Identify which cell holds the provided text, then report its [x, y] central coordinate. 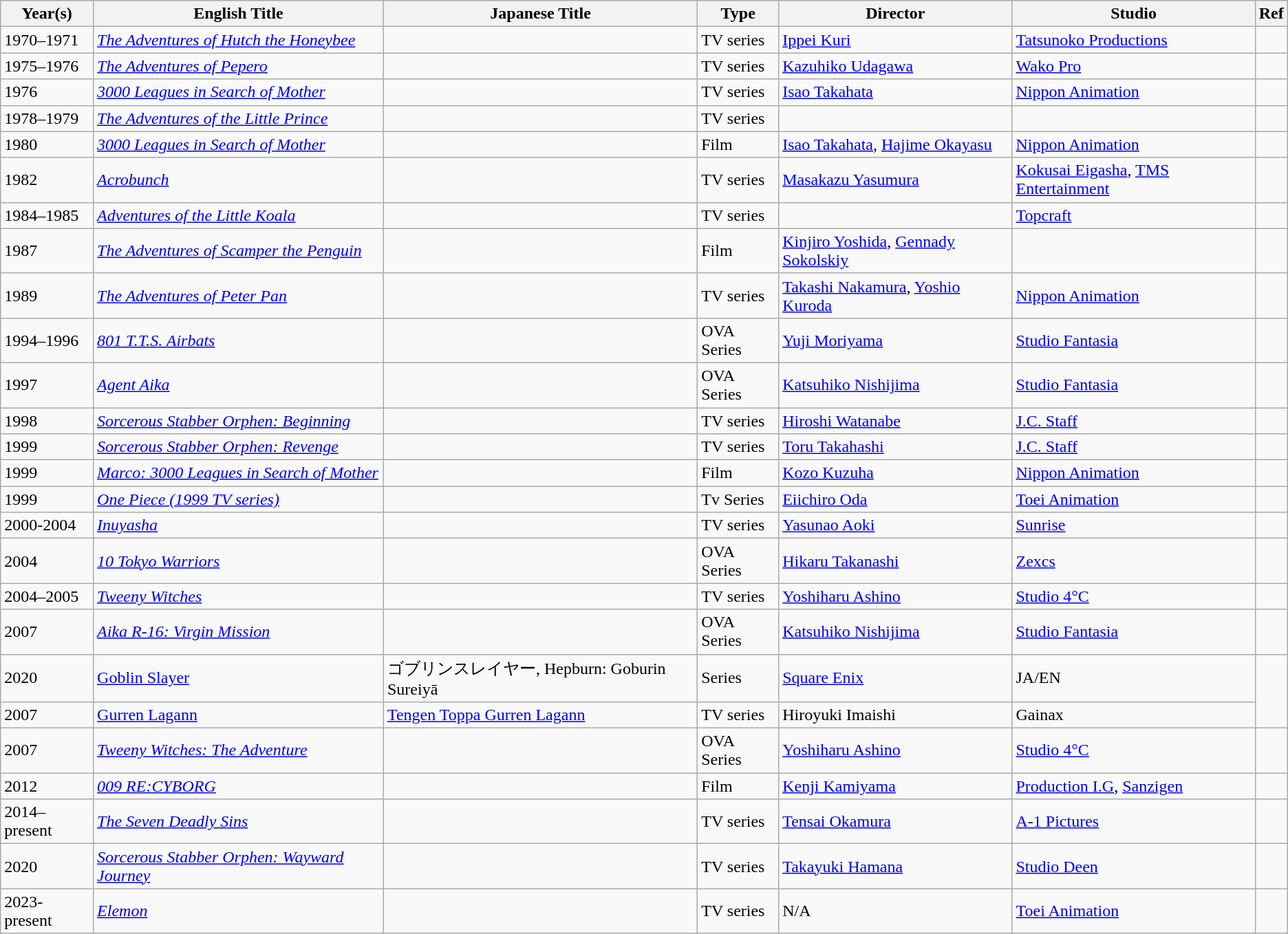
1989 [47, 296]
2004–2005 [47, 596]
One Piece (1999 TV series) [239, 499]
JA/EN [1134, 678]
Adventures of the Little Koala [239, 215]
Sorcerous Stabber Orphen: Wayward Journey [239, 867]
Gainax [1134, 715]
2014–present [47, 821]
Hiroyuki Imaishi [896, 715]
Topcraft [1134, 215]
Goblin Slayer [239, 678]
Elemon [239, 911]
Year(s) [47, 14]
Kazuhiko Udagawa [896, 66]
Type [738, 14]
1970–1971 [47, 40]
Agent Aika [239, 385]
The Adventures of Scamper the Penguin [239, 250]
Kozo Kuzuha [896, 473]
Hikaru Takanashi [896, 561]
Sunrise [1134, 525]
2000-2004 [47, 525]
Aika R-16: Virgin Mission [239, 631]
Wako Pro [1134, 66]
Kokusai Eigasha, TMS Entertainment [1134, 180]
Isao Takahata [896, 92]
2012 [47, 786]
Director [896, 14]
Masakazu Yasumura [896, 180]
Studio [1134, 14]
1976 [47, 92]
Takashi Nakamura, Yoshio Kuroda [896, 296]
The Adventures of Pepero [239, 66]
Tengen Toppa Gurren Lagann [540, 715]
Yuji Moriyama [896, 340]
1998 [47, 420]
1980 [47, 144]
The Seven Deadly Sins [239, 821]
Zexcs [1134, 561]
1987 [47, 250]
Kenji Kamiyama [896, 786]
Kinjiro Yoshida, Gennady Sokolskiy [896, 250]
Series [738, 678]
Hiroshi Watanabe [896, 420]
1984–1985 [47, 215]
2023-present [47, 911]
Takayuki Hamana [896, 867]
801 T.T.S. Airbats [239, 340]
The Adventures of Peter Pan [239, 296]
The Adventures of the Little Prince [239, 118]
Inuyasha [239, 525]
Toru Takahashi [896, 447]
Tensai Okamura [896, 821]
Tv Series [738, 499]
Tweeny Witches [239, 596]
Ref [1271, 14]
1994–1996 [47, 340]
Yasunao Aoki [896, 525]
009 RE:CYBORG [239, 786]
2004 [47, 561]
N/A [896, 911]
ゴブリンスレイヤー, Hepburn: Goburin Sureiyā [540, 678]
Sorcerous Stabber Orphen: Revenge [239, 447]
Marco: 3000 Leagues in Search of Mother [239, 473]
1997 [47, 385]
A-1 Pictures [1134, 821]
1975–1976 [47, 66]
Sorcerous Stabber Orphen: Beginning [239, 420]
Gurren Lagann [239, 715]
Tweeny Witches: The Adventure [239, 751]
1978–1979 [47, 118]
10 Tokyo Warriors [239, 561]
Eiichiro Oda [896, 499]
English Title [239, 14]
The Adventures of Hutch the Honeybee [239, 40]
Isao Takahata, Hajime Okayasu [896, 144]
Acrobunch [239, 180]
Production I.G, Sanzigen [1134, 786]
Studio Deen [1134, 867]
Japanese Title [540, 14]
Square Enix [896, 678]
1982 [47, 180]
Ippei Kuri [896, 40]
Tatsunoko Productions [1134, 40]
